Search for the cell housing the specified text and yield its [X, Y] center coordinate. 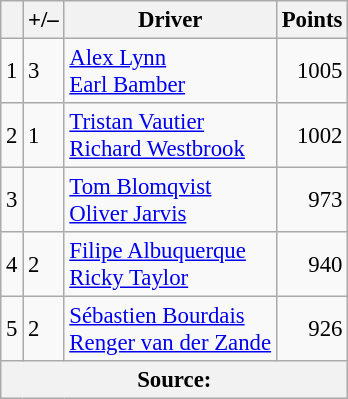
1002 [312, 136]
Filipe Albuquerque Ricky Taylor [170, 264]
Tom Blomqvist Oliver Jarvis [170, 200]
Driver [170, 20]
Points [312, 20]
Sébastien Bourdais Renger van der Zande [170, 330]
+/– [44, 20]
973 [312, 200]
5 [12, 330]
Tristan Vautier Richard Westbrook [170, 136]
Alex Lynn Earl Bamber [170, 72]
4 [12, 264]
940 [312, 264]
1005 [312, 72]
926 [312, 330]
